Detect which cell encompasses the target text, then output its [X, Y] center coordinate. 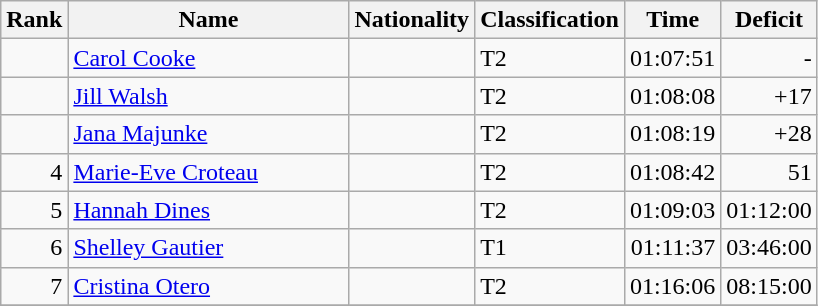
Shelley Gautier [208, 248]
51 [769, 172]
01:12:00 [769, 210]
- [769, 58]
+28 [769, 134]
Classification [550, 20]
4 [34, 172]
Hannah Dines [208, 210]
01:08:08 [672, 96]
01:08:19 [672, 134]
Carol Cooke [208, 58]
01:07:51 [672, 58]
08:15:00 [769, 286]
03:46:00 [769, 248]
Time [672, 20]
6 [34, 248]
Nationality [412, 20]
Cristina Otero [208, 286]
01:16:06 [672, 286]
T1 [550, 248]
5 [34, 210]
Name [208, 20]
Marie-Eve Croteau [208, 172]
Jill Walsh [208, 96]
Jana Majunke [208, 134]
Rank [34, 20]
01:11:37 [672, 248]
01:09:03 [672, 210]
Deficit [769, 20]
7 [34, 286]
01:08:42 [672, 172]
+17 [769, 96]
